Determine the (x, y) coordinate at the center of the cell enclosing the given text.  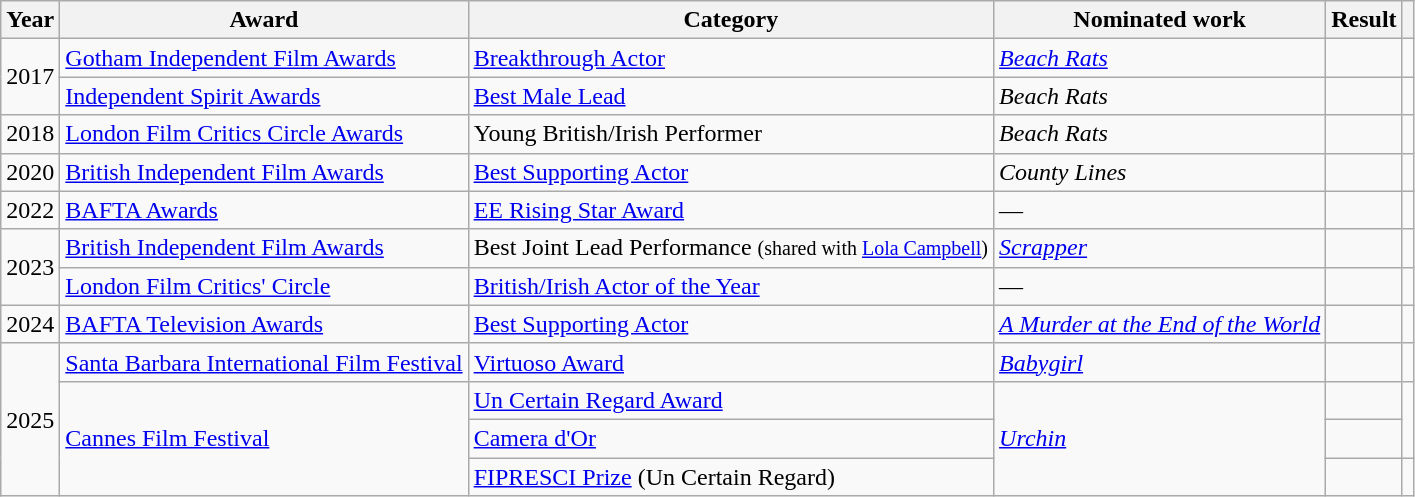
Un Certain Regard Award (730, 400)
2020 (30, 172)
EE Rising Star Award (730, 210)
London Film Critics' Circle (264, 286)
Result (1364, 20)
Year (30, 20)
Santa Barbara International Film Festival (264, 362)
British/Irish Actor of the Year (730, 286)
A Murder at the End of the World (1160, 324)
Cannes Film Festival (264, 438)
FIPRESCI Prize (Un Certain Regard) (730, 477)
Nominated work (1160, 20)
Best Male Lead (730, 96)
Urchin (1160, 438)
BAFTA Television Awards (264, 324)
2024 (30, 324)
2018 (30, 134)
Award (264, 20)
2025 (30, 419)
Virtuoso Award (730, 362)
Scrapper (1160, 248)
Best Joint Lead Performance (shared with Lola Campbell) (730, 248)
Independent Spirit Awards (264, 96)
2023 (30, 267)
Breakthrough Actor (730, 58)
2017 (30, 77)
2022 (30, 210)
BAFTA Awards (264, 210)
County Lines (1160, 172)
Young British/Irish Performer (730, 134)
London Film Critics Circle Awards (264, 134)
Category (730, 20)
Gotham Independent Film Awards (264, 58)
Camera d'Or (730, 438)
Babygirl (1160, 362)
